Return (x, y) of the center of cell containing provided text 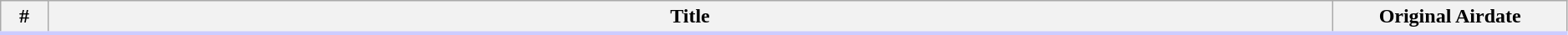
Original Airdate (1450, 17)
Title (690, 17)
# (24, 17)
